Detect which cell encompasses the target text, then output its [x, y] center coordinate. 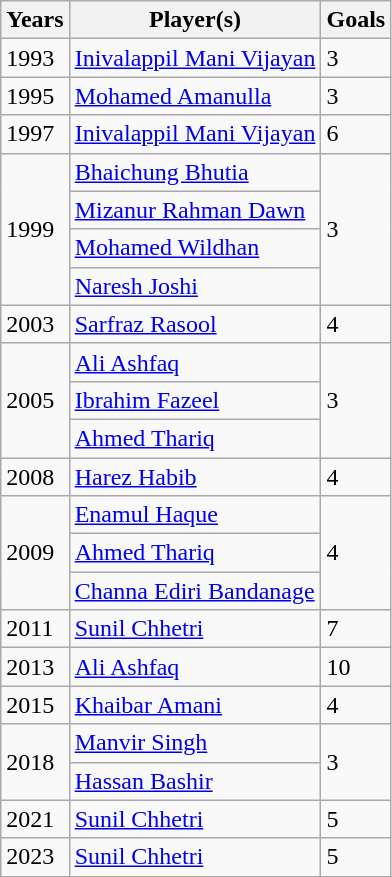
Years [35, 20]
2013 [35, 667]
Enamul Haque [195, 515]
Mohamed Wildhan [195, 248]
1993 [35, 58]
2008 [35, 477]
1999 [35, 229]
Naresh Joshi [195, 286]
1995 [35, 96]
Ibrahim Fazeel [195, 400]
Hassan Bashir [195, 781]
2009 [35, 553]
1997 [35, 134]
2005 [35, 400]
6 [356, 134]
2021 [35, 819]
Bhaichung Bhutia [195, 172]
Player(s) [195, 20]
2003 [35, 324]
2015 [35, 705]
Mizanur Rahman Dawn [195, 210]
Sarfraz Rasool [195, 324]
Khaibar Amani [195, 705]
7 [356, 629]
10 [356, 667]
2018 [35, 762]
Mohamed Amanulla [195, 96]
2011 [35, 629]
2023 [35, 857]
Goals [356, 20]
Channa Ediri Bandanage [195, 591]
Harez Habib [195, 477]
Manvir Singh [195, 743]
